Scan for the cell matching the given text and deliver its (X, Y) coordinate at center. 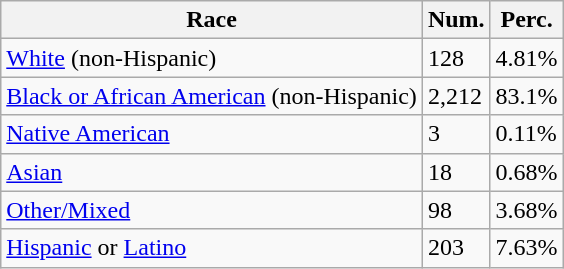
White (non-Hispanic) (212, 58)
Perc. (526, 20)
Hispanic or Latino (212, 248)
0.11% (526, 134)
Asian (212, 172)
18 (456, 172)
98 (456, 210)
Race (212, 20)
203 (456, 248)
Black or African American (non-Hispanic) (212, 96)
2,212 (456, 96)
3.68% (526, 210)
0.68% (526, 172)
Native American (212, 134)
3 (456, 134)
4.81% (526, 58)
Other/Mixed (212, 210)
83.1% (526, 96)
Num. (456, 20)
7.63% (526, 248)
128 (456, 58)
